Extract the [x, y] coordinate from the center of the cell holding the provided text.  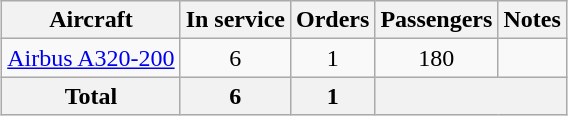
Airbus A320-200 [91, 58]
Aircraft [91, 20]
Passengers [436, 20]
Total [91, 96]
Orders [332, 20]
Notes [532, 20]
180 [436, 58]
In service [235, 20]
